Output the (x, y) coordinate of the center of the cell containing the given text.  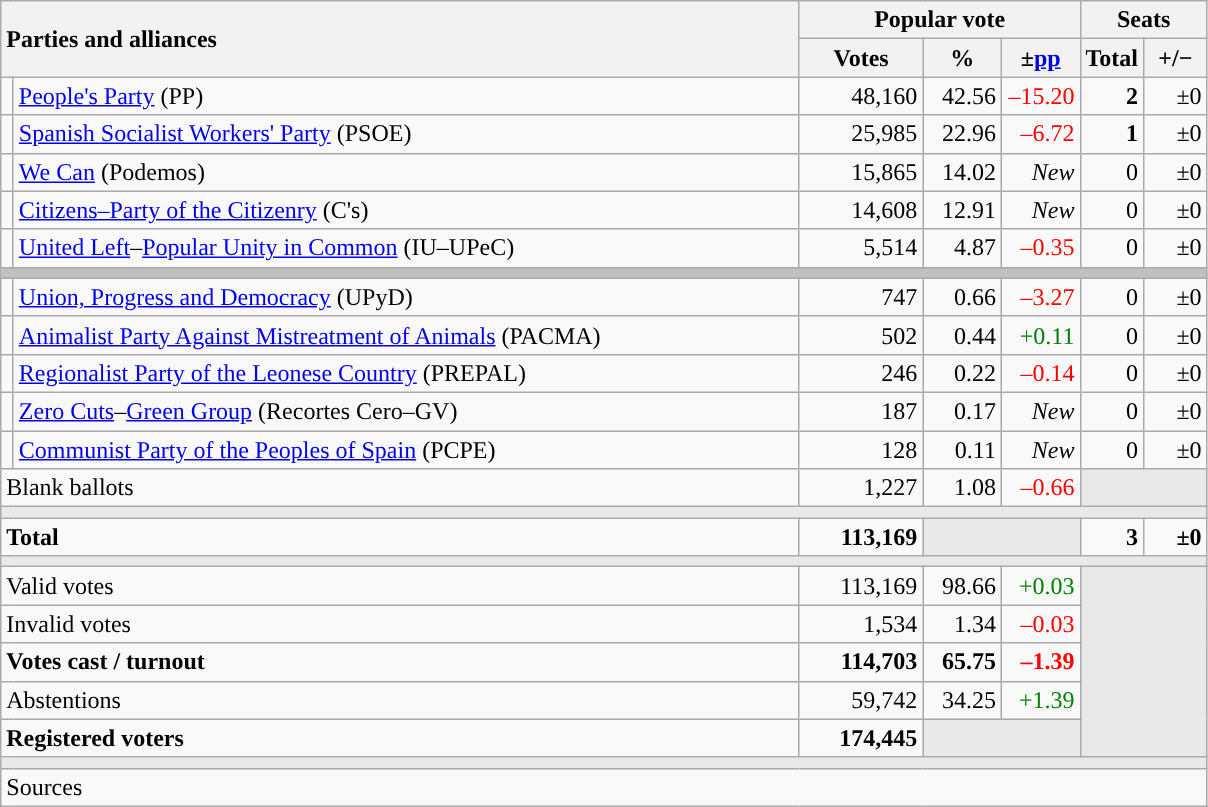
Spanish Socialist Workers' Party (PSOE) (406, 134)
Invalid votes (400, 624)
+/− (1176, 58)
+0.11 (1040, 335)
114,703 (861, 662)
Communist Party of the Peoples of Spain (PCPE) (406, 449)
15,865 (861, 172)
0.66 (962, 297)
0.44 (962, 335)
Registered voters (400, 738)
Sources (604, 787)
Zero Cuts–Green Group (Recortes Cero–GV) (406, 411)
–6.72 (1040, 134)
Valid votes (400, 586)
128 (861, 449)
12.91 (962, 210)
502 (861, 335)
% (962, 58)
Seats (1144, 20)
59,742 (861, 700)
Union, Progress and Democracy (UPyD) (406, 297)
±pp (1040, 58)
14,608 (861, 210)
98.66 (962, 586)
3 (1112, 537)
Popular vote (940, 20)
Abstentions (400, 700)
14.02 (962, 172)
–0.14 (1040, 373)
22.96 (962, 134)
25,985 (861, 134)
42.56 (962, 96)
–0.66 (1040, 488)
–0.35 (1040, 248)
246 (861, 373)
0.17 (962, 411)
Regionalist Party of the Leonese Country (PREPAL) (406, 373)
48,160 (861, 96)
4.87 (962, 248)
1,227 (861, 488)
Votes (861, 58)
United Left–Popular Unity in Common (IU–UPeC) (406, 248)
Citizens–Party of the Citizenry (C's) (406, 210)
Parties and alliances (400, 39)
1.08 (962, 488)
–1.39 (1040, 662)
–0.03 (1040, 624)
65.75 (962, 662)
Votes cast / turnout (400, 662)
174,445 (861, 738)
2 (1112, 96)
34.25 (962, 700)
5,514 (861, 248)
0.11 (962, 449)
1 (1112, 134)
1,534 (861, 624)
–3.27 (1040, 297)
People's Party (PP) (406, 96)
+1.39 (1040, 700)
1.34 (962, 624)
Blank ballots (400, 488)
187 (861, 411)
Animalist Party Against Mistreatment of Animals (PACMA) (406, 335)
+0.03 (1040, 586)
–15.20 (1040, 96)
We Can (Podemos) (406, 172)
747 (861, 297)
0.22 (962, 373)
